Provide the [x, y] coordinate of the cell's center where the given text is located.  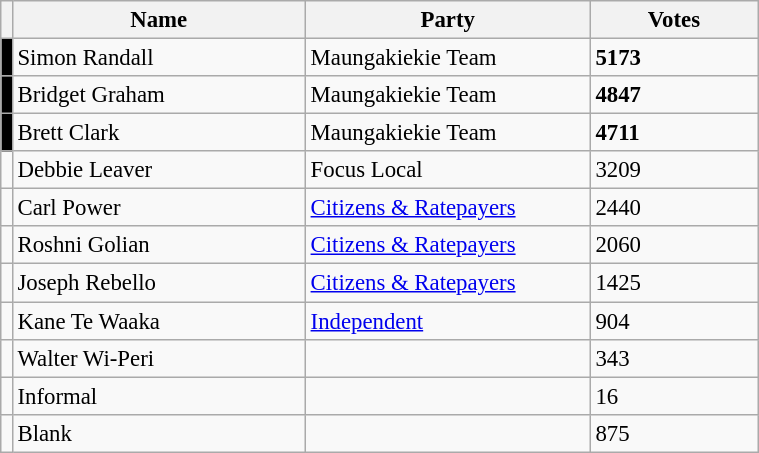
904 [674, 321]
Bridget Graham [158, 95]
Name [158, 20]
875 [674, 433]
1425 [674, 283]
Simon Randall [158, 58]
16 [674, 396]
Carl Power [158, 208]
4711 [674, 133]
Party [448, 20]
Joseph Rebello [158, 283]
Independent [448, 321]
Brett Clark [158, 133]
Votes [674, 20]
3209 [674, 170]
4847 [674, 95]
2060 [674, 245]
Debbie Leaver [158, 170]
Walter Wi-Peri [158, 358]
343 [674, 358]
5173 [674, 58]
Kane Te Waaka [158, 321]
2440 [674, 208]
Blank [158, 433]
Roshni Golian [158, 245]
Informal [158, 396]
Focus Local [448, 170]
